Identify which cell holds the provided text, then report its (x, y) central coordinate. 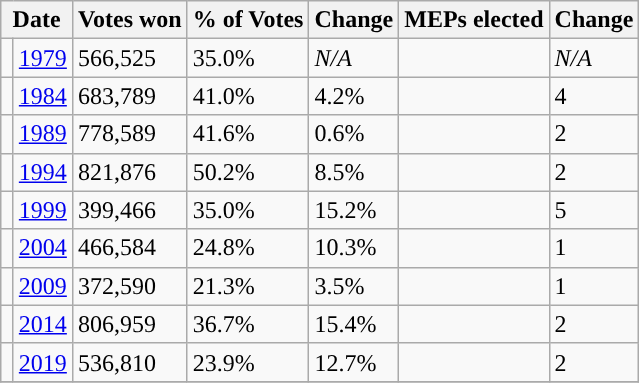
4.2% (354, 96)
2009 (42, 286)
21.3% (248, 286)
3.5% (354, 286)
Date (37, 20)
1999 (42, 210)
24.8% (248, 248)
1994 (42, 172)
466,584 (130, 248)
5 (594, 210)
399,466 (130, 210)
Votes won (130, 20)
1989 (42, 134)
15.4% (354, 324)
1979 (42, 58)
36.7% (248, 324)
0.6% (354, 134)
2019 (42, 362)
12.7% (354, 362)
806,959 (130, 324)
23.9% (248, 362)
778,589 (130, 134)
8.5% (354, 172)
10.3% (354, 248)
41.0% (248, 96)
MEPs elected (474, 20)
683,789 (130, 96)
372,590 (130, 286)
41.6% (248, 134)
4 (594, 96)
536,810 (130, 362)
% of Votes (248, 20)
1984 (42, 96)
2004 (42, 248)
15.2% (354, 210)
50.2% (248, 172)
566,525 (130, 58)
2014 (42, 324)
821,876 (130, 172)
